Search for the cell housing the specified text and yield its (X, Y) center coordinate. 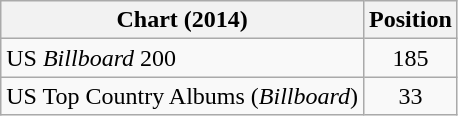
33 (411, 96)
Position (411, 20)
US Top Country Albums (Billboard) (182, 96)
US Billboard 200 (182, 58)
185 (411, 58)
Chart (2014) (182, 20)
